Capture the cell that displays the provided text and extract its (x, y) central coordinate. 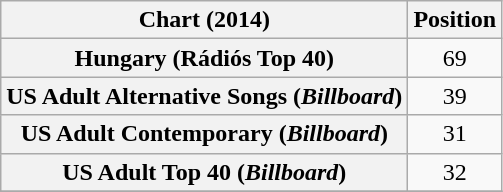
Chart (2014) (204, 20)
69 (455, 58)
Hungary (Rádiós Top 40) (204, 58)
32 (455, 172)
Position (455, 20)
31 (455, 134)
US Adult Alternative Songs (Billboard) (204, 96)
US Adult Top 40 (Billboard) (204, 172)
39 (455, 96)
US Adult Contemporary (Billboard) (204, 134)
